From the cell containing the given text, extract its center point as (x, y) coordinate. 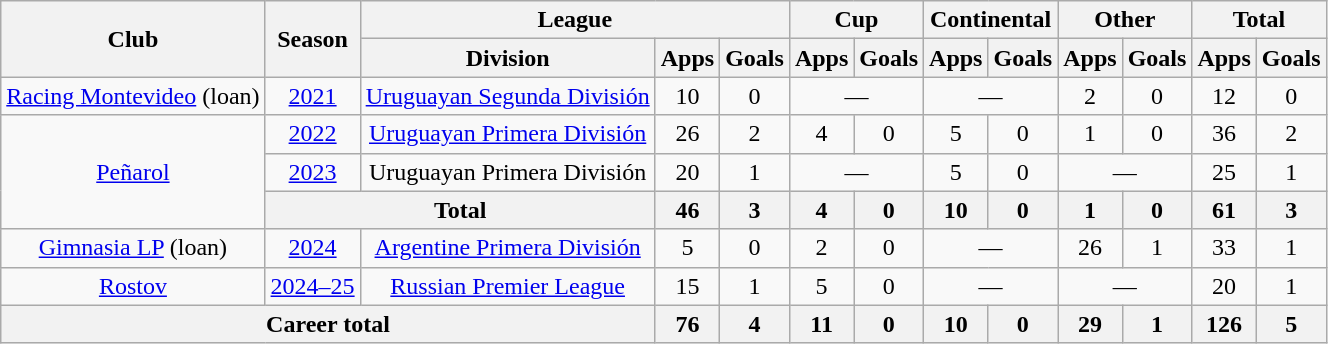
Peñarol (133, 172)
12 (1224, 96)
29 (1090, 324)
Racing Montevideo (loan) (133, 96)
126 (1224, 324)
Gimnasia LP (loan) (133, 248)
Club (133, 39)
Career total (328, 324)
League (574, 20)
Russian Premier League (508, 286)
36 (1224, 134)
2022 (312, 134)
Uruguayan Segunda División (508, 96)
Rostov (133, 286)
76 (687, 324)
2024–25 (312, 286)
33 (1224, 248)
46 (687, 210)
2023 (312, 172)
11 (821, 324)
2021 (312, 96)
Continental (991, 20)
25 (1224, 172)
Argentine Primera División (508, 248)
61 (1224, 210)
Division (508, 58)
15 (687, 286)
Season (312, 39)
2024 (312, 248)
Cup (856, 20)
Other (1125, 20)
